Capture the cell that displays the provided text and extract its [X, Y] central coordinate. 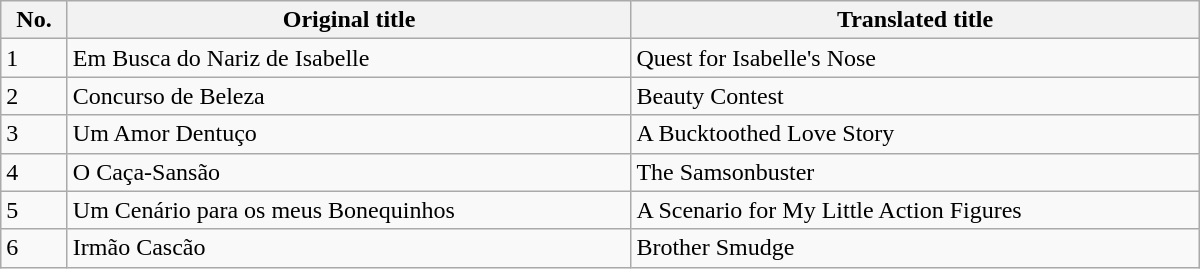
Em Busca do Nariz de Isabelle [349, 58]
No. [34, 20]
Original title [349, 20]
Um Amor Dentuço [349, 134]
Brother Smudge [915, 248]
A Bucktoothed Love Story [915, 134]
5 [34, 210]
3 [34, 134]
A Scenario for My Little Action Figures [915, 210]
Quest for Isabelle's Nose [915, 58]
1 [34, 58]
O Caça-Sansão [349, 172]
Translated title [915, 20]
Um Cenário para os meus Bonequinhos [349, 210]
Irmão Cascão [349, 248]
The Samsonbuster [915, 172]
Beauty Contest [915, 96]
4 [34, 172]
6 [34, 248]
2 [34, 96]
Concurso de Beleza [349, 96]
